Return (X, Y) of the center of cell containing provided text 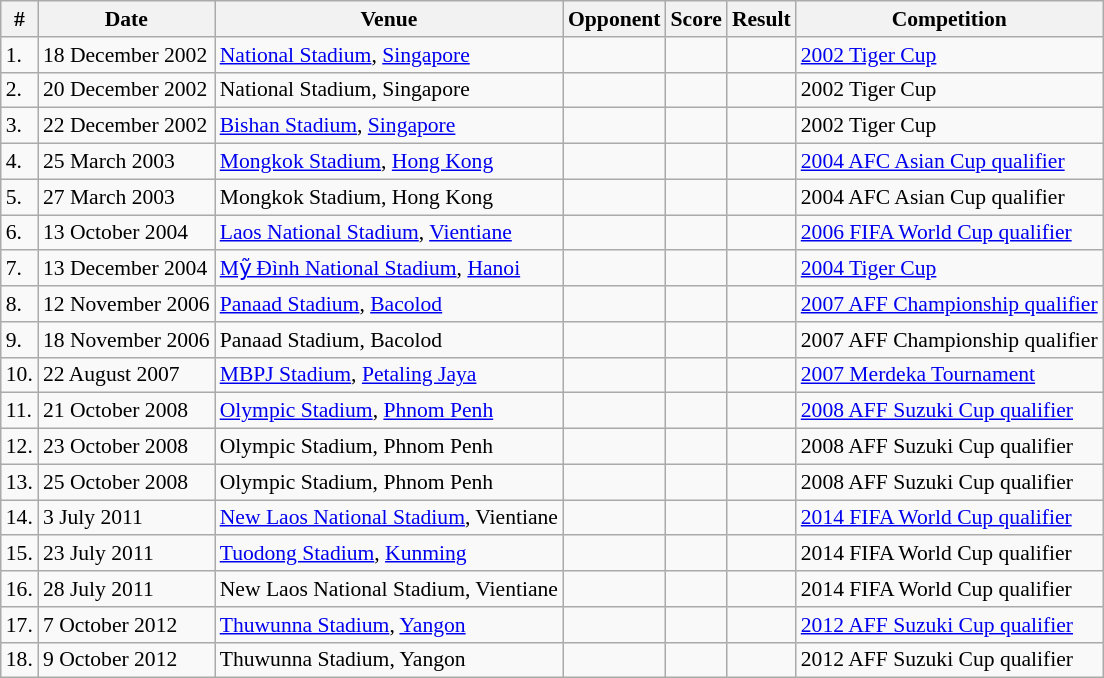
Opponent (614, 19)
9. (20, 340)
15. (20, 554)
25 March 2003 (126, 162)
18. (20, 660)
MBPJ Stadium, Petaling Jaya (389, 375)
18 November 2006 (126, 340)
14. (20, 518)
10. (20, 375)
17. (20, 625)
13 December 2004 (126, 269)
1. (20, 55)
6. (20, 233)
4. (20, 162)
2007 Merdeka Tournament (950, 375)
Result (762, 19)
27 March 2003 (126, 197)
23 October 2008 (126, 447)
Tuodong Stadium, Kunming (389, 554)
2. (20, 90)
Competition (950, 19)
Bishan Stadium, Singapore (389, 126)
21 October 2008 (126, 411)
13 October 2004 (126, 233)
Venue (389, 19)
12 November 2006 (126, 304)
7 October 2012 (126, 625)
# (20, 19)
23 July 2011 (126, 554)
12. (20, 447)
Score (696, 19)
11. (20, 411)
Date (126, 19)
2004 Tiger Cup (950, 269)
5. (20, 197)
8. (20, 304)
9 October 2012 (126, 660)
22 December 2002 (126, 126)
13. (20, 482)
2006 FIFA World Cup qualifier (950, 233)
3. (20, 126)
Laos National Stadium, Vientiane (389, 233)
18 December 2002 (126, 55)
25 October 2008 (126, 482)
3 July 2011 (126, 518)
28 July 2011 (126, 589)
Mỹ Đình National Stadium, Hanoi (389, 269)
16. (20, 589)
20 December 2002 (126, 90)
7. (20, 269)
22 August 2007 (126, 375)
